Pinpoint the cell where the given text exists, returning its [X, Y] midpoint coordinate. 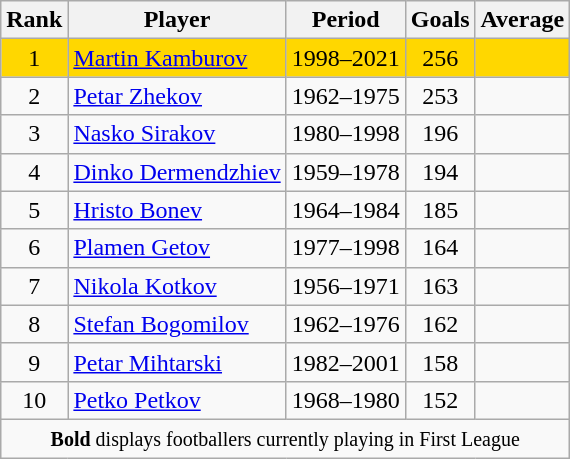
4 [34, 172]
8 [34, 324]
253 [440, 96]
9 [34, 362]
163 [440, 286]
1982–2001 [346, 362]
1977–1998 [346, 248]
Rank [34, 20]
Petar Mihtarski [177, 362]
Hristo Bonev [177, 210]
7 [34, 286]
Petko Petkov [177, 400]
6 [34, 248]
Period [346, 20]
1980–1998 [346, 134]
Bold displays footballers currently playing in First League [286, 438]
Dinko Dermendzhiev [177, 172]
194 [440, 172]
5 [34, 210]
10 [34, 400]
1962–1975 [346, 96]
Average [522, 20]
256 [440, 58]
158 [440, 362]
1959–1978 [346, 172]
196 [440, 134]
1 [34, 58]
Player [177, 20]
162 [440, 324]
Goals [440, 20]
Nikola Kotkov [177, 286]
1968–1980 [346, 400]
1962–1976 [346, 324]
164 [440, 248]
1998–2021 [346, 58]
Martin Kamburov [177, 58]
Petar Zhekov [177, 96]
Stefan Bogomilov [177, 324]
Nasko Sirakov [177, 134]
152 [440, 400]
3 [34, 134]
2 [34, 96]
185 [440, 210]
1964–1984 [346, 210]
1956–1971 [346, 286]
Plamen Getov [177, 248]
